Determine the [x, y] coordinate at the center of the cell enclosing the given text.  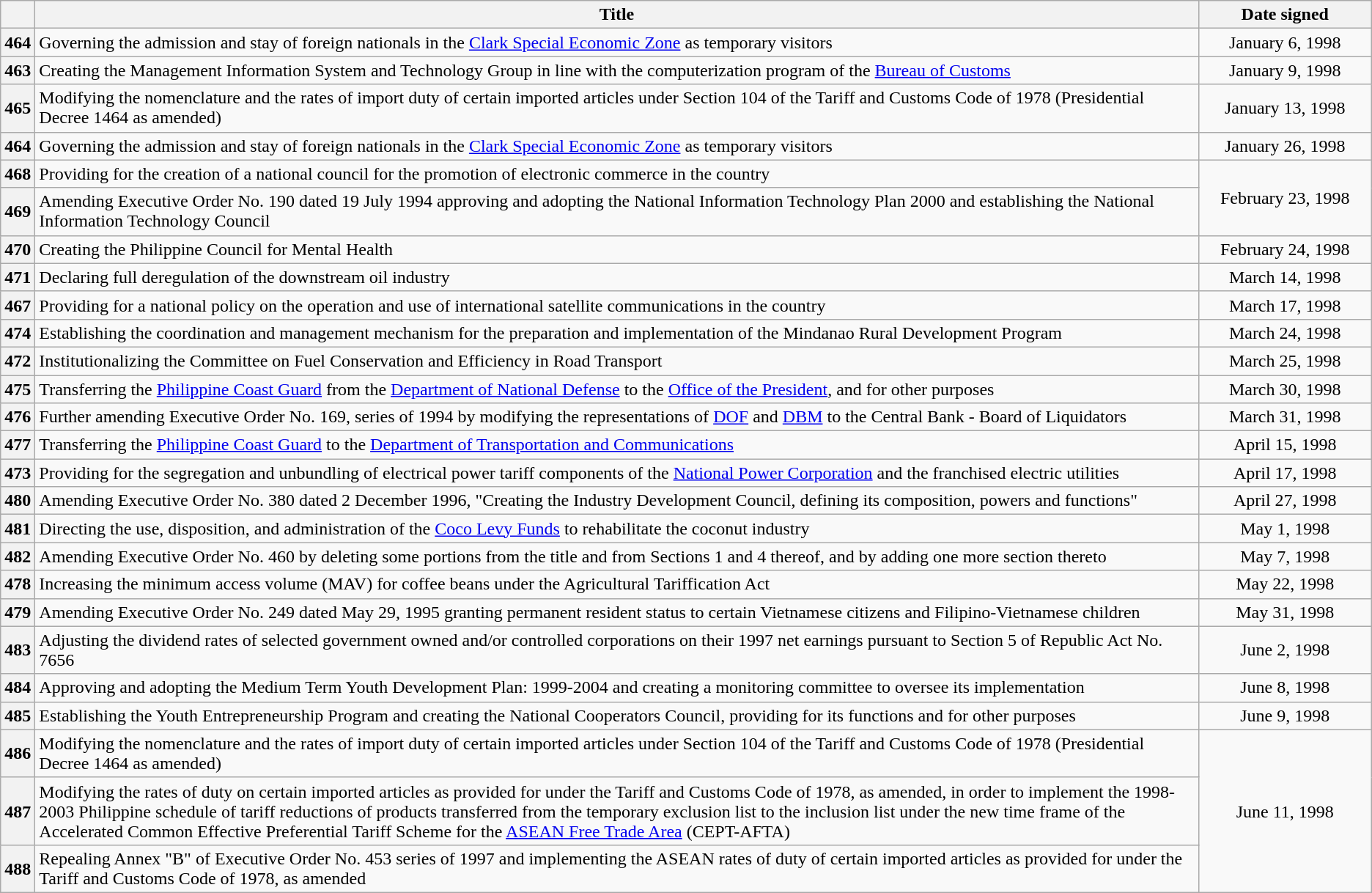
483 [18, 650]
485 [18, 716]
481 [18, 529]
Transferring the Philippine Coast Guard from the Department of National Defense to the Office of the President, and for other purposes [617, 389]
Providing for the creation of a national council for the promotion of electronic commerce in the country [617, 174]
February 24, 1998 [1285, 249]
January 9, 1998 [1285, 70]
Institutionalizing the Committee on Fuel Conservation and Efficiency in Road Transport [617, 361]
Creating the Management Information System and Technology Group in line with the computerization program of the Bureau of Customs [617, 70]
482 [18, 556]
Creating the Philippine Council for Mental Health [617, 249]
484 [18, 688]
479 [18, 612]
Approving and adopting the Medium Term Youth Development Plan: 1999-2004 and creating a monitoring committee to oversee its implementation [617, 688]
488 [18, 868]
Title [617, 15]
Directing the use, disposition, and administration of the Coco Levy Funds to rehabilitate the coconut industry [617, 529]
475 [18, 389]
463 [18, 70]
May 1, 1998 [1285, 529]
467 [18, 305]
478 [18, 584]
470 [18, 249]
March 24, 1998 [1285, 333]
Amending Executive Order No. 460 by deleting some portions from the title and from Sections 1 and 4 thereof, and by adding one more section thereto [617, 556]
465 [18, 109]
Transferring the Philippine Coast Guard to the Department of Transportation and Communications [617, 445]
Increasing the minimum access volume (MAV) for coffee beans under the Agricultural Tariffication Act [617, 584]
474 [18, 333]
471 [18, 277]
Providing for a national policy on the operation and use of international satellite communications in the country [617, 305]
472 [18, 361]
Declaring full deregulation of the downstream oil industry [617, 277]
486 [18, 754]
April 27, 1998 [1285, 501]
480 [18, 501]
January 6, 1998 [1285, 43]
Date signed [1285, 15]
June 8, 1998 [1285, 688]
April 17, 1998 [1285, 473]
Further amending Executive Order No. 169, series of 1994 by modifying the representations of DOF and DBM to the Central Bank - Board of Liquidators [617, 417]
May 7, 1998 [1285, 556]
Amending Executive Order No. 380 dated 2 December 1996, "Creating the Industry Development Council, defining its composition, powers and functions" [617, 501]
469 [18, 211]
January 26, 1998 [1285, 146]
March 30, 1998 [1285, 389]
June 2, 1998 [1285, 650]
476 [18, 417]
June 9, 1998 [1285, 716]
January 13, 1998 [1285, 109]
Establishing the coordination and management mechanism for the preparation and implementation of the Mindanao Rural Development Program [617, 333]
June 11, 1998 [1285, 811]
April 15, 1998 [1285, 445]
473 [18, 473]
March 25, 1998 [1285, 361]
477 [18, 445]
March 17, 1998 [1285, 305]
487 [18, 811]
Establishing the Youth Entrepreneurship Program and creating the National Cooperators Council, providing for its functions and for other purposes [617, 716]
March 14, 1998 [1285, 277]
468 [18, 174]
February 23, 1998 [1285, 198]
March 31, 1998 [1285, 417]
May 22, 1998 [1285, 584]
May 31, 1998 [1285, 612]
